From the cell containing the given text, extract its center point as [X, Y] coordinate. 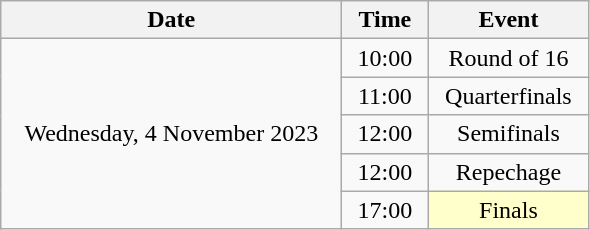
Date [172, 20]
Finals [508, 210]
Quarterfinals [508, 96]
Time [385, 20]
Wednesday, 4 November 2023 [172, 134]
Repechage [508, 172]
10:00 [385, 58]
Event [508, 20]
11:00 [385, 96]
Round of 16 [508, 58]
17:00 [385, 210]
Semifinals [508, 134]
